Pinpoint the cell where the given text exists, returning its (x, y) midpoint coordinate. 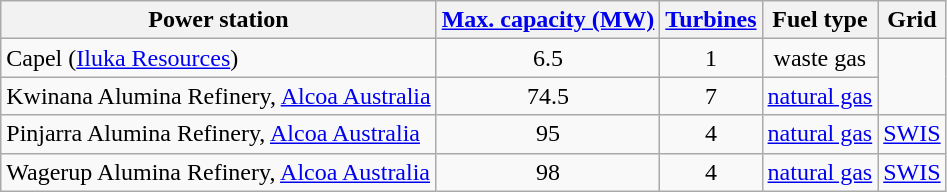
Pinjarra Alumina Refinery, Alcoa Australia (218, 134)
74.5 (548, 96)
Capel (Iluka Resources) (218, 58)
Power station (218, 20)
95 (548, 134)
Wagerup Alumina Refinery, Alcoa Australia (218, 172)
Max. capacity (MW) (548, 20)
Fuel type (820, 20)
6.5 (548, 58)
7 (711, 96)
1 (711, 58)
waste gas (820, 58)
98 (548, 172)
Kwinana Alumina Refinery, Alcoa Australia (218, 96)
Grid (912, 20)
Turbines (711, 20)
